Locate the cell with the specified text and output its [x, y] center coordinate. 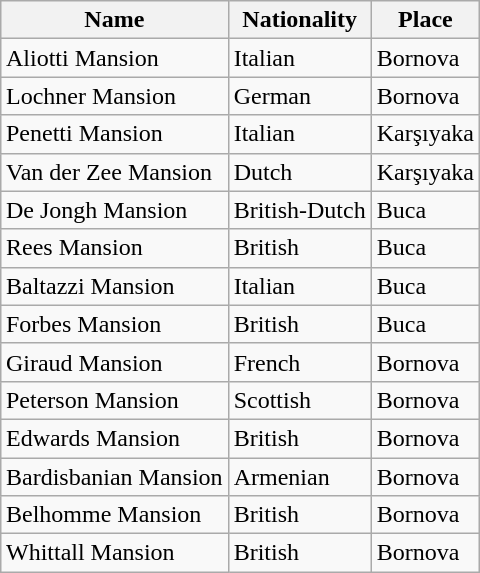
Scottish [300, 400]
Edwards Mansion [114, 438]
Dutch [300, 172]
French [300, 362]
Rees Mansion [114, 248]
Bardisbanian Mansion [114, 477]
Lochner Mansion [114, 96]
Peterson Mansion [114, 400]
Baltazzi Mansion [114, 286]
Van der Zee Mansion [114, 172]
Whittall Mansion [114, 553]
De Jongh Mansion [114, 210]
Penetti Mansion [114, 134]
Forbes Mansion [114, 324]
Aliotti Mansion [114, 58]
Armenian [300, 477]
Belhomme Mansion [114, 515]
British-Dutch [300, 210]
Giraud Mansion [114, 362]
Place [425, 20]
Nationality [300, 20]
German [300, 96]
Name [114, 20]
